Return the (X, Y) coordinate for the center point of the cell that contains the specified text.  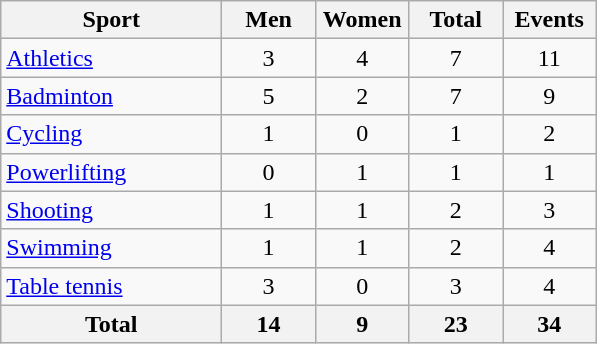
11 (549, 58)
34 (549, 324)
Table tennis (112, 286)
14 (269, 324)
Powerlifting (112, 172)
Events (549, 20)
23 (456, 324)
Cycling (112, 134)
Shooting (112, 210)
Men (269, 20)
5 (269, 96)
Sport (112, 20)
Women (362, 20)
Badminton (112, 96)
Swimming (112, 248)
Athletics (112, 58)
